Determine the [x, y] coordinate at the center of the cell enclosing the given text.  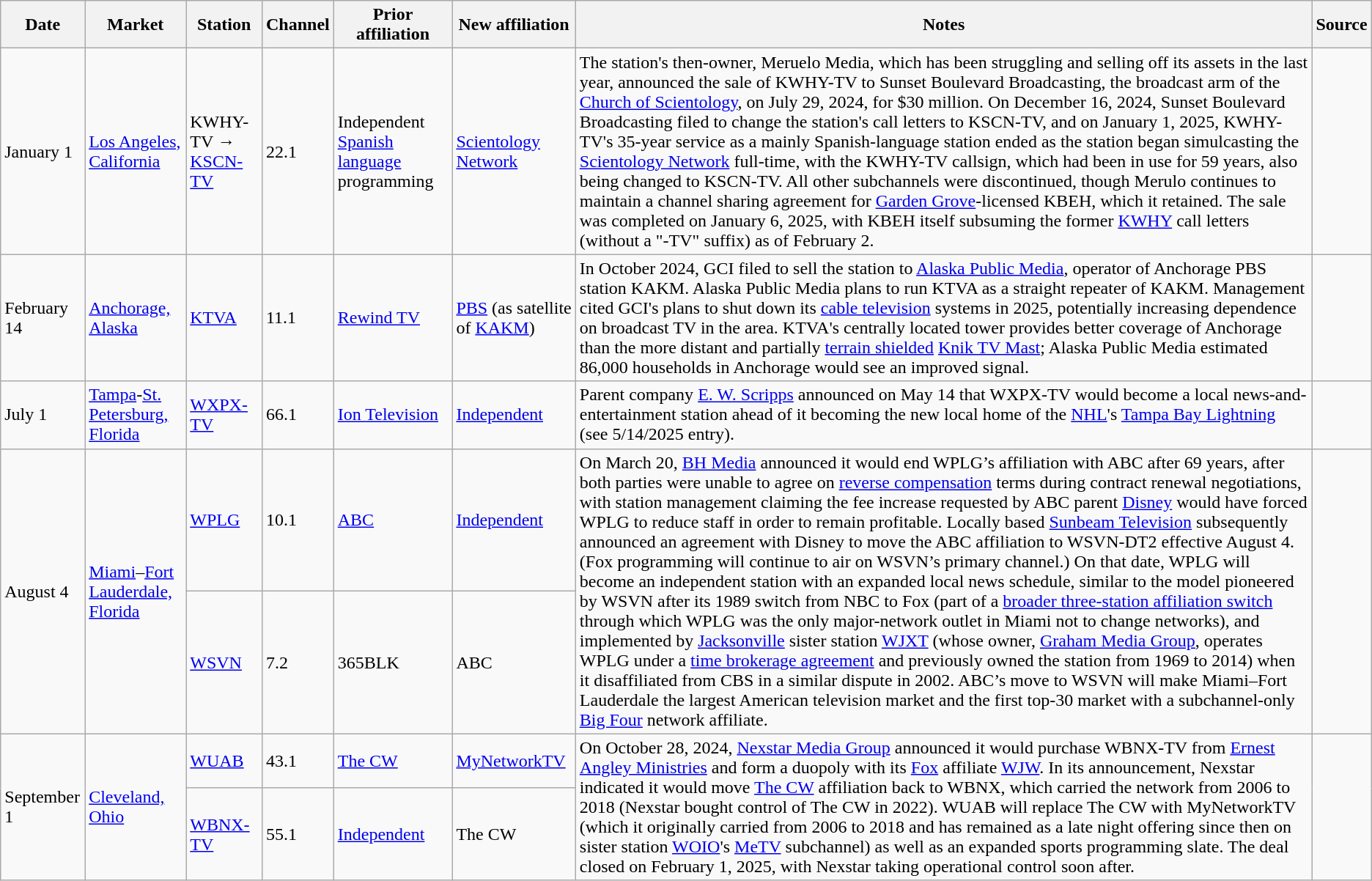
Channel [298, 25]
11.1 [298, 318]
43.1 [298, 761]
Station [224, 25]
MyNetworkTV [514, 761]
WSVN [224, 663]
Ion Television [393, 415]
January 1 [43, 151]
September 1 [43, 807]
WUAB [224, 761]
Tampa-St. Petersburg, Florida [136, 415]
66.1 [298, 415]
Date [43, 25]
365BLK [393, 663]
Los Angeles, California [136, 151]
KTVA [224, 318]
WXPX-TV [224, 415]
55.1 [298, 834]
Notes [944, 25]
WPLG [224, 520]
Anchorage, Alaska [136, 318]
7.2 [298, 663]
Source [1341, 25]
August 4 [43, 591]
Market [136, 25]
10.1 [298, 520]
Scientology Network [514, 151]
July 1 [43, 415]
Independent Spanish language programming [393, 151]
Cleveland, Ohio [136, 807]
Miami–Fort Lauderdale, Florida [136, 591]
WBNX-TV [224, 834]
PBS (as satellite of KAKM) [514, 318]
KWHY-TV → KSCN-TV [224, 151]
February 14 [43, 318]
22.1 [298, 151]
New affiliation [514, 25]
Prior affiliation [393, 25]
Rewind TV [393, 318]
